Find where the given text appears and provide that cell's center as [X, Y] coordinate. 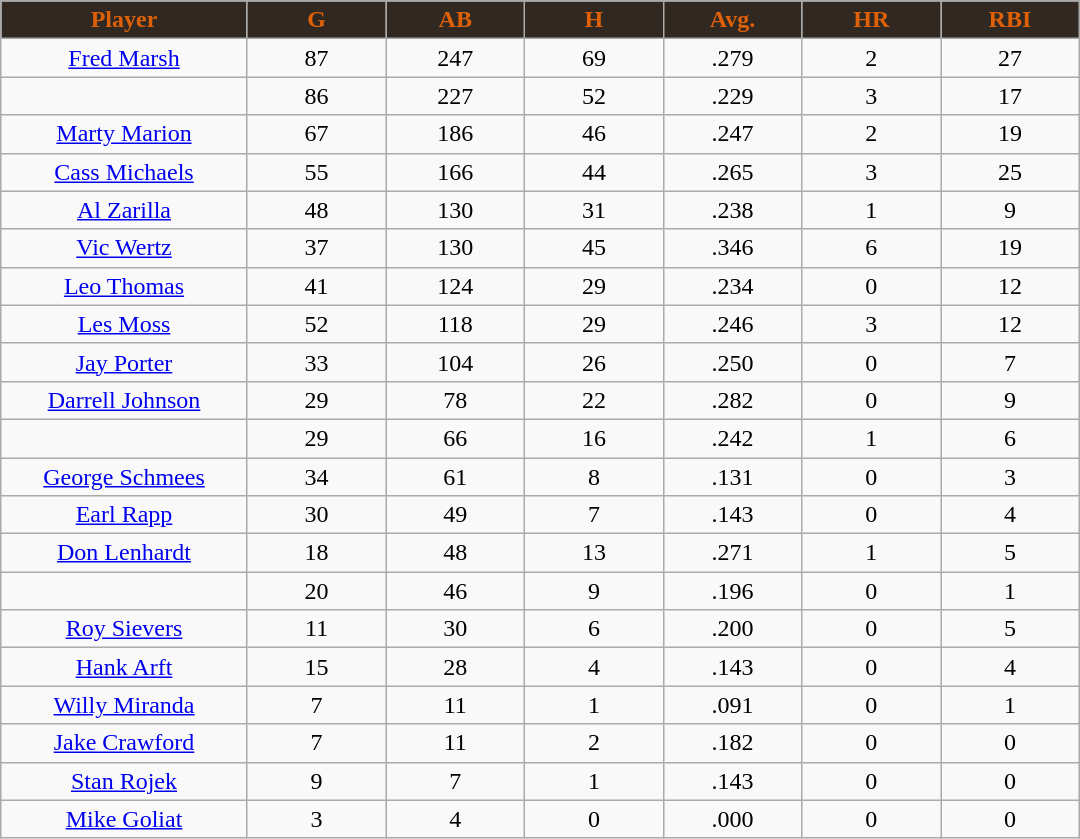
Willy Miranda [124, 705]
104 [456, 362]
.200 [732, 629]
124 [456, 286]
.271 [732, 553]
67 [316, 134]
44 [594, 172]
.091 [732, 705]
118 [456, 324]
Les Moss [124, 324]
16 [594, 438]
.265 [732, 172]
RBI [1010, 20]
.346 [732, 248]
.234 [732, 286]
28 [456, 667]
34 [316, 477]
66 [456, 438]
.279 [732, 58]
25 [1010, 172]
HR [872, 20]
15 [316, 667]
H [594, 20]
31 [594, 210]
86 [316, 96]
.000 [732, 819]
227 [456, 96]
Roy Sievers [124, 629]
26 [594, 362]
Jay Porter [124, 362]
186 [456, 134]
Fred Marsh [124, 58]
20 [316, 591]
.250 [732, 362]
AB [456, 20]
78 [456, 400]
George Schmees [124, 477]
61 [456, 477]
Leo Thomas [124, 286]
Vic Wertz [124, 248]
Avg. [732, 20]
.196 [732, 591]
55 [316, 172]
Player [124, 20]
87 [316, 58]
.131 [732, 477]
27 [1010, 58]
Al Zarilla [124, 210]
17 [1010, 96]
37 [316, 248]
Hank Arft [124, 667]
166 [456, 172]
.247 [732, 134]
Darrell Johnson [124, 400]
8 [594, 477]
22 [594, 400]
33 [316, 362]
Stan Rojek [124, 781]
Jake Crawford [124, 743]
Mike Goliat [124, 819]
41 [316, 286]
.282 [732, 400]
69 [594, 58]
49 [456, 515]
Marty Marion [124, 134]
Earl Rapp [124, 515]
13 [594, 553]
.242 [732, 438]
.238 [732, 210]
.182 [732, 743]
G [316, 20]
.229 [732, 96]
18 [316, 553]
247 [456, 58]
Don Lenhardt [124, 553]
45 [594, 248]
Cass Michaels [124, 172]
.246 [732, 324]
